Locate the cell with the specified text and output its (X, Y) center coordinate. 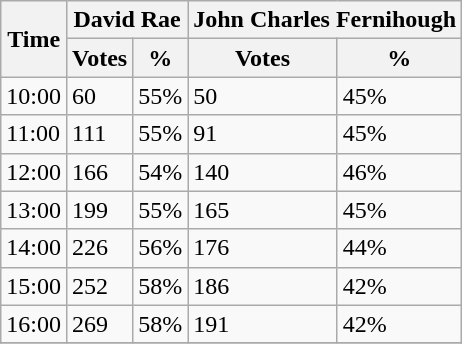
David Rae (126, 20)
176 (262, 248)
44% (399, 248)
226 (99, 248)
12:00 (34, 172)
60 (99, 96)
252 (99, 286)
11:00 (34, 134)
199 (99, 210)
165 (262, 210)
56% (160, 248)
54% (160, 172)
16:00 (34, 324)
John Charles Fernihough (325, 20)
191 (262, 324)
13:00 (34, 210)
111 (99, 134)
166 (99, 172)
269 (99, 324)
10:00 (34, 96)
Time (34, 39)
186 (262, 286)
14:00 (34, 248)
15:00 (34, 286)
46% (399, 172)
50 (262, 96)
91 (262, 134)
140 (262, 172)
